Extract the (x, y) coordinate from the center of the cell holding the provided text.  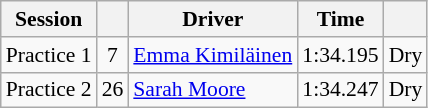
Time (340, 19)
Emma Kimiläinen (212, 55)
Practice 1 (49, 55)
Practice 2 (49, 90)
7 (113, 55)
26 (113, 90)
Sarah Moore (212, 90)
Driver (212, 19)
1:34.247 (340, 90)
Session (49, 19)
1:34.195 (340, 55)
